Output the (x, y) coordinate of the center of the cell containing the given text.  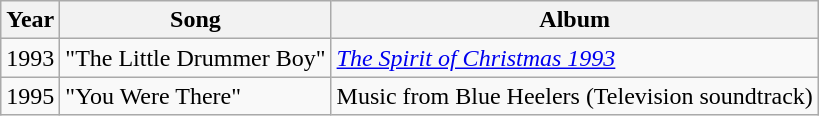
Song (196, 20)
Album (574, 20)
1995 (30, 96)
"You Were There" (196, 96)
1993 (30, 58)
The Spirit of Christmas 1993 (574, 58)
Music from Blue Heelers (Television soundtrack) (574, 96)
"The Little Drummer Boy" (196, 58)
Year (30, 20)
